For the text-containing cell, return its midpoint in (x, y) coordinate format. 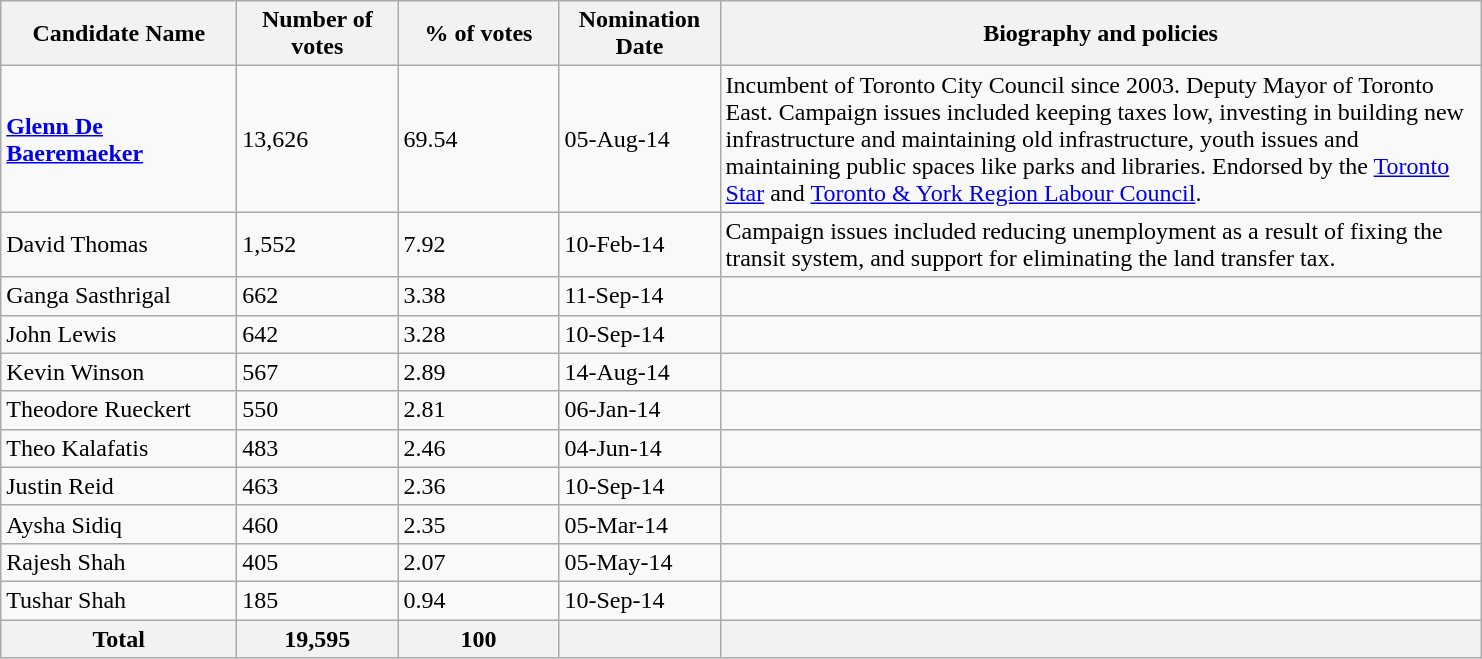
2.46 (478, 448)
550 (318, 410)
Kevin Winson (119, 372)
2.07 (478, 562)
Candidate Name (119, 34)
Tushar Shah (119, 600)
483 (318, 448)
David Thomas (119, 244)
7.92 (478, 244)
Number of votes (318, 34)
2.36 (478, 486)
Total (119, 639)
19,595 (318, 639)
69.54 (478, 139)
3.38 (478, 296)
Theo Kalafatis (119, 448)
Glenn De Baeremaeker (119, 139)
Theodore Rueckert (119, 410)
2.81 (478, 410)
Rajesh Shah (119, 562)
Campaign issues included reducing unemployment as a result of fixing the transit system, and support for eliminating the land transfer tax. (1100, 244)
11-Sep-14 (640, 296)
13,626 (318, 139)
567 (318, 372)
2.89 (478, 372)
405 (318, 562)
Nomination Date (640, 34)
Ganga Sasthrigal (119, 296)
Biography and policies (1100, 34)
642 (318, 334)
05-Mar-14 (640, 524)
185 (318, 600)
John Lewis (119, 334)
05-May-14 (640, 562)
Justin Reid (119, 486)
460 (318, 524)
662 (318, 296)
10-Feb-14 (640, 244)
04-Jun-14 (640, 448)
1,552 (318, 244)
0.94 (478, 600)
05-Aug-14 (640, 139)
06-Jan-14 (640, 410)
% of votes (478, 34)
2.35 (478, 524)
3.28 (478, 334)
100 (478, 639)
14-Aug-14 (640, 372)
Aysha Sidiq (119, 524)
463 (318, 486)
